Return [x, y] of the center of cell containing provided text 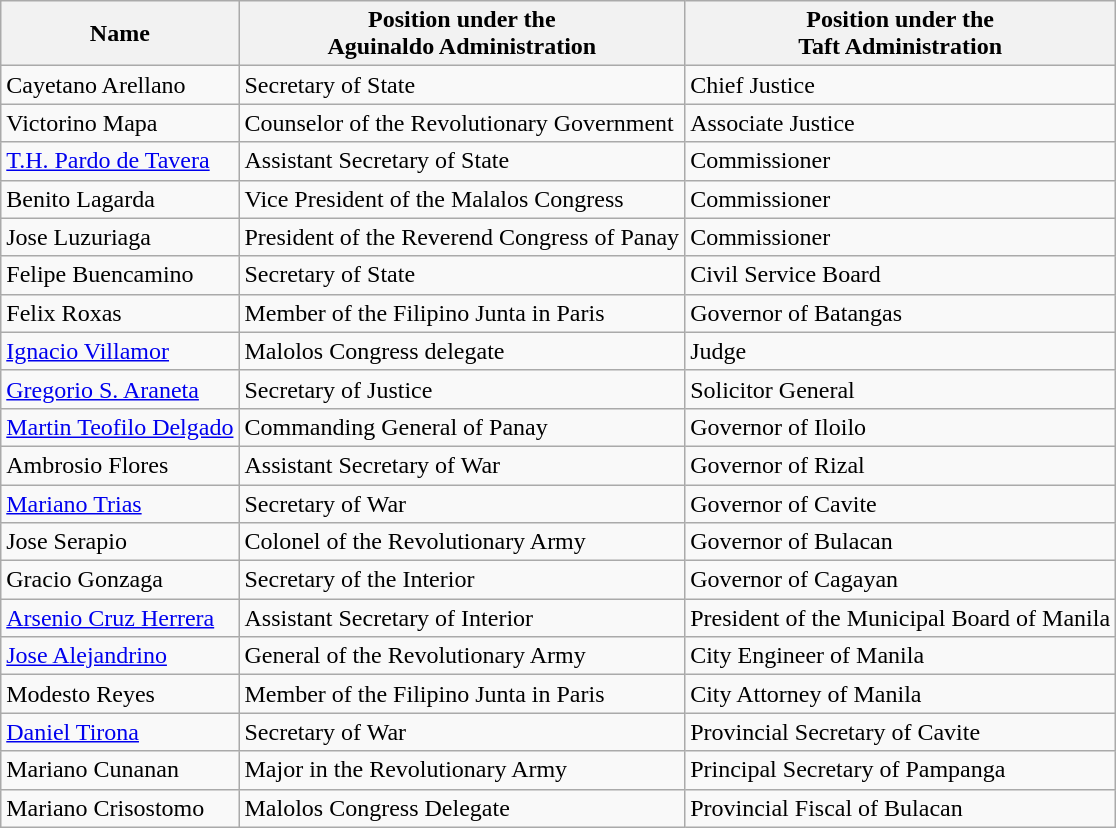
Secretary of the Interior [462, 580]
Mariano Trias [120, 503]
Principal Secretary of Pampanga [900, 770]
Name [120, 34]
Chief Justice [900, 85]
Position under theAguinaldo Administration [462, 34]
Provincial Secretary of Cavite [900, 732]
Governor of Cagayan [900, 580]
City Engineer of Manila [900, 656]
Mariano Crisostomo [120, 808]
President of the Reverend Congress of Panay [462, 237]
Gracio Gonzaga [120, 580]
Governor of Iloilo [900, 427]
Jose Serapio [120, 542]
City Attorney of Manila [900, 694]
Felipe Buencamino [120, 275]
Major in the Revolutionary Army [462, 770]
Position under theTaft Administration [900, 34]
Arsenio Cruz Herrera [120, 618]
Governor of Cavite [900, 503]
Vice President of the Malalos Congress [462, 199]
Secretary of Justice [462, 389]
Colonel of the Revolutionary Army [462, 542]
Jose Luzuriaga [120, 237]
Provincial Fiscal of Bulacan [900, 808]
Ambrosio Flores [120, 465]
Modesto Reyes [120, 694]
Assistant Secretary of War [462, 465]
Solicitor General [900, 389]
Malolos Congress delegate [462, 351]
Commanding General of Panay [462, 427]
Governor of Bulacan [900, 542]
Benito Lagarda [120, 199]
Cayetano Arellano [120, 85]
Victorino Mapa [120, 123]
Governor of Batangas [900, 313]
Governor of Rizal [900, 465]
Assistant Secretary of Interior [462, 618]
Martin Teofilo Delgado [120, 427]
Jose Alejandrino [120, 656]
Malolos Congress Delegate [462, 808]
Mariano Cunanan [120, 770]
Felix Roxas [120, 313]
Civil Service Board [900, 275]
Gregorio S. Araneta [120, 389]
T.H. Pardo de Tavera [120, 161]
Judge [900, 351]
Assistant Secretary of State [462, 161]
General of the Revolutionary Army [462, 656]
Ignacio Villamor [120, 351]
Daniel Tirona [120, 732]
Counselor of the Revolutionary Government [462, 123]
Associate Justice [900, 123]
President of the Municipal Board of Manila [900, 618]
